Return the [x, y] coordinate for the center point of the cell that contains the specified text.  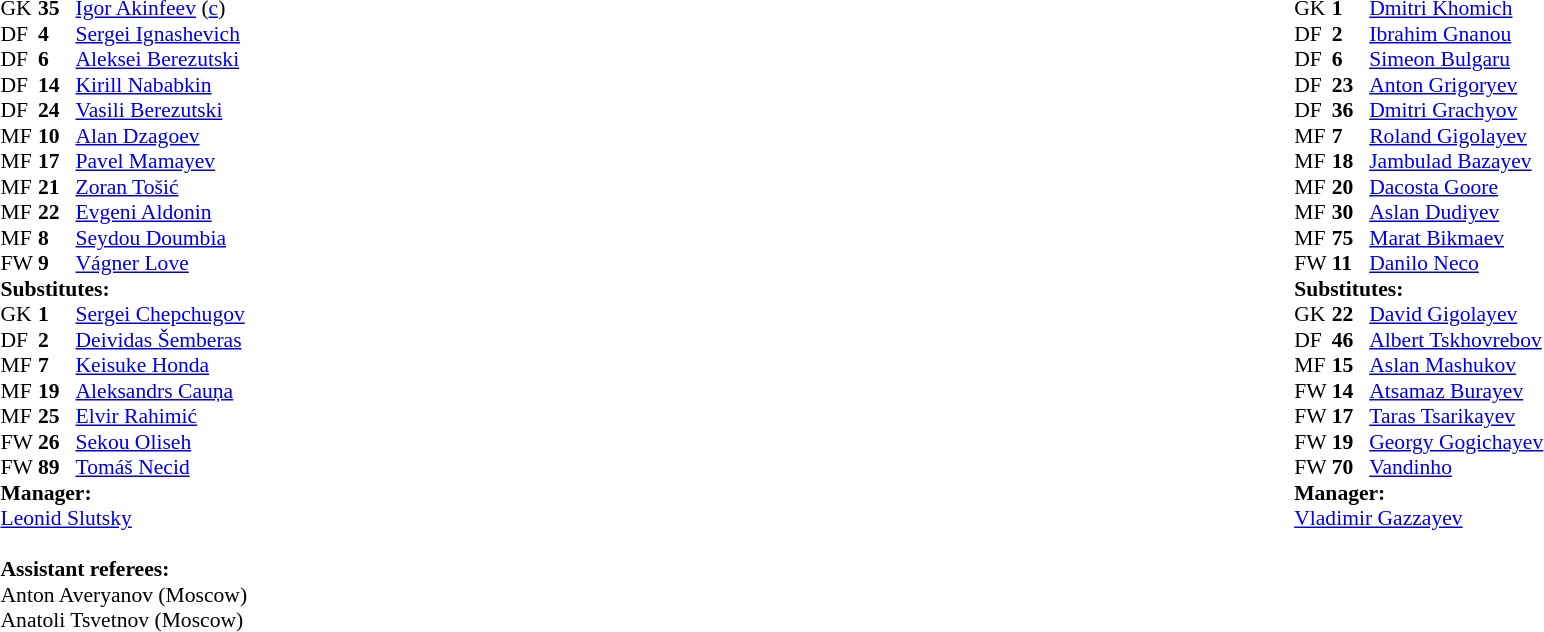
Roland Gigolayev [1456, 136]
4 [57, 34]
Vasili Berezutski [162, 111]
15 [1351, 365]
11 [1351, 263]
Tomáš Necid [162, 467]
Aslan Dudiyev [1456, 213]
36 [1351, 111]
Zoran Tošić [162, 187]
Aleksandrs Cauņa [162, 391]
Pavel Mamayev [162, 161]
20 [1351, 187]
Jambulad Bazayev [1456, 161]
70 [1351, 467]
Albert Tskhovrebov [1456, 340]
Atsamaz Burayev [1456, 391]
Dacosta Goore [1456, 187]
Vladimir Gazzayev [1418, 519]
89 [57, 467]
Evgeni Aldonin [162, 213]
18 [1351, 161]
9 [57, 263]
Alan Dzagoev [162, 136]
10 [57, 136]
Georgy Gogichayev [1456, 442]
75 [1351, 238]
Danilo Neco [1456, 263]
Ibrahim Gnanou [1456, 34]
David Gigolayev [1456, 315]
Dmitri Grachyov [1456, 111]
26 [57, 442]
Vandinho [1456, 467]
Anton Grigoryev [1456, 85]
1 [57, 315]
Elvir Rahimić [162, 417]
30 [1351, 213]
24 [57, 111]
23 [1351, 85]
Sergei Ignashevich [162, 34]
Taras Tsarikayev [1456, 417]
Aslan Mashukov [1456, 365]
Aleksei Berezutski [162, 59]
Seydou Doumbia [162, 238]
8 [57, 238]
Simeon Bulgaru [1456, 59]
21 [57, 187]
Marat Bikmaev [1456, 238]
Kirill Nababkin [162, 85]
Sergei Chepchugov [162, 315]
Sekou Oliseh [162, 442]
46 [1351, 340]
Keisuke Honda [162, 365]
Deividas Šemberas [162, 340]
25 [57, 417]
Vágner Love [162, 263]
